Output the (X, Y) coordinate of the center of the cell containing the given text.  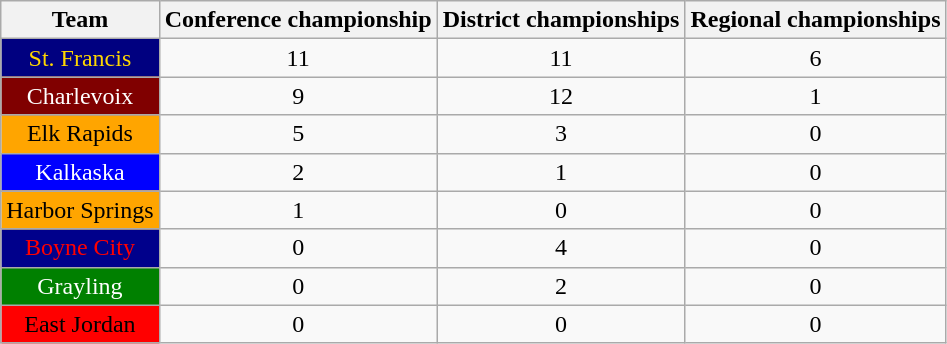
Elk Rapids (80, 134)
9 (298, 96)
Regional championships (816, 20)
East Jordan (80, 324)
Team (80, 20)
Boyne City (80, 248)
Conference championship (298, 20)
District championships (561, 20)
12 (561, 96)
3 (561, 134)
Kalkaska (80, 172)
4 (561, 248)
Charlevoix (80, 96)
Harbor Springs (80, 210)
St. Francis (80, 58)
Grayling (80, 286)
6 (816, 58)
5 (298, 134)
